Detect which cell encompasses the target text, then output its (X, Y) center coordinate. 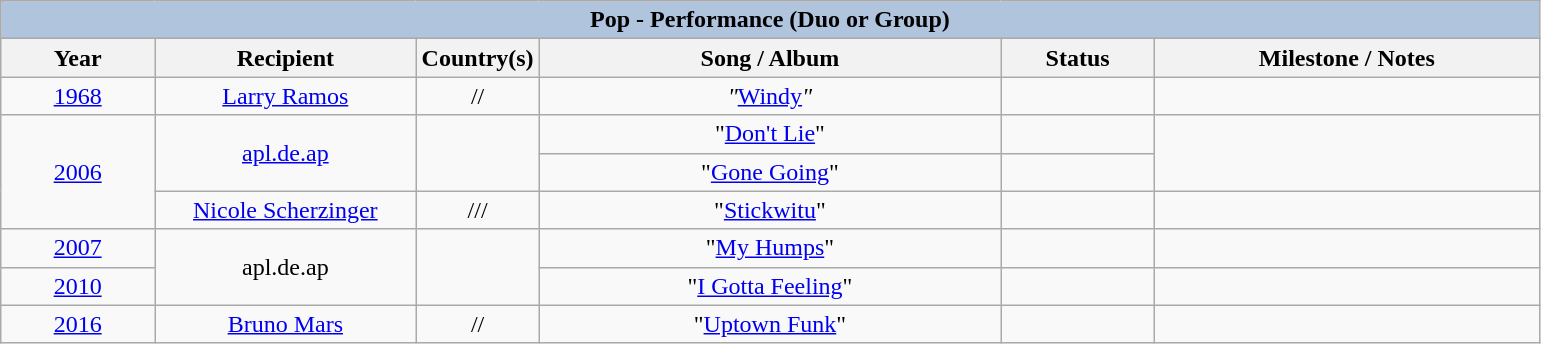
Larry Ramos (286, 96)
"Don't Lie" (770, 134)
"Windy" (770, 96)
"I Gotta Feeling" (770, 286)
Nicole Scherzinger (286, 210)
2010 (78, 286)
2007 (78, 248)
Bruno Mars (286, 324)
1968 (78, 96)
2006 (78, 172)
Status (1078, 58)
"Stickwitu" (770, 210)
"Gone Going" (770, 172)
Recipient (286, 58)
Country(s) (478, 58)
/// (478, 210)
"Uptown Funk" (770, 324)
Pop - Performance (Duo or Group) (770, 20)
Milestone / Notes (1346, 58)
"My Humps" (770, 248)
Song / Album (770, 58)
Year (78, 58)
2016 (78, 324)
